Search for the cell housing the specified text and yield its (X, Y) center coordinate. 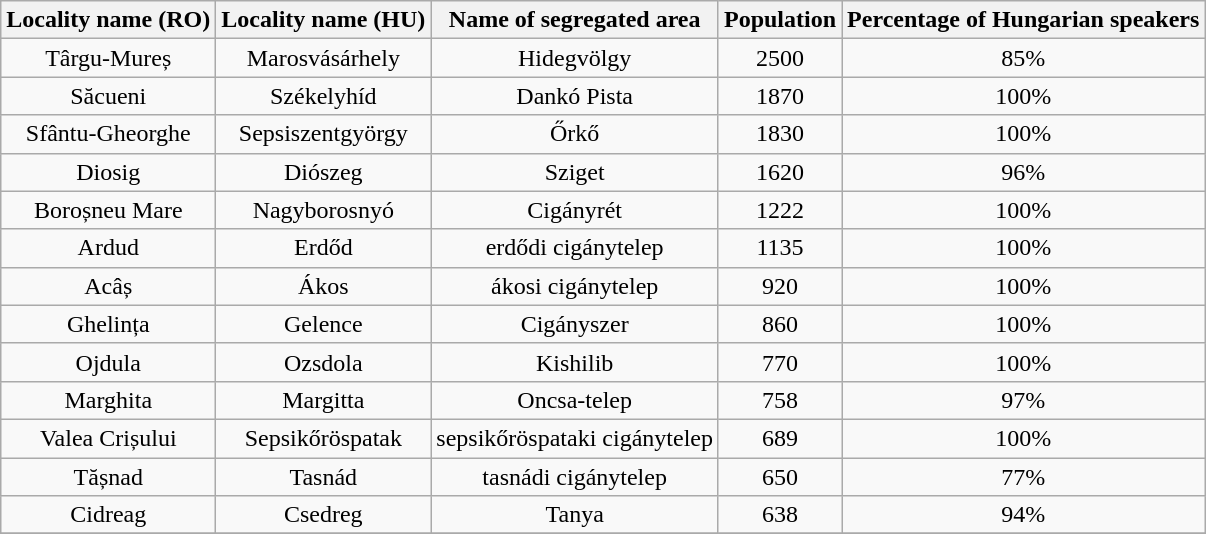
1830 (780, 134)
Ojdula (108, 362)
sepsikőröspataki cigánytelep (575, 438)
Acâș (108, 286)
689 (780, 438)
1222 (780, 210)
96% (1024, 172)
Őrkő (575, 134)
Sziget (575, 172)
1870 (780, 96)
Diosig (108, 172)
85% (1024, 58)
Tasnád (324, 477)
Ghelința (108, 324)
Székelyhíd (324, 96)
650 (780, 477)
97% (1024, 400)
77% (1024, 477)
Valea Crișului (108, 438)
638 (780, 515)
Gelence (324, 324)
Sfântu-Gheorghe (108, 134)
Hidegvölgy (575, 58)
Name of segregated area (575, 20)
Diószeg (324, 172)
Population (780, 20)
Dankó Pista (575, 96)
erdődi cigánytelep (575, 248)
Cidreag (108, 515)
Cigányrét (575, 210)
770 (780, 362)
758 (780, 400)
860 (780, 324)
Locality name (HU) (324, 20)
Sepsikőröspatak (324, 438)
Margitta (324, 400)
Csedreg (324, 515)
Săcueni (108, 96)
Locality name (RO) (108, 20)
Kishilib (575, 362)
2500 (780, 58)
ákosi cigánytelep (575, 286)
Nagyborosnyó (324, 210)
Marghita (108, 400)
1135 (780, 248)
Erdőd (324, 248)
94% (1024, 515)
Tanya (575, 515)
Ozsdola (324, 362)
Ákos (324, 286)
920 (780, 286)
Cigányszer (575, 324)
tasnádi cigánytelep (575, 477)
1620 (780, 172)
Sepsiszentgyörgy (324, 134)
Percentage of Hungarian speakers (1024, 20)
Oncsa-telep (575, 400)
Boroșneu Mare (108, 210)
Marosvásárhely (324, 58)
Tășnad (108, 477)
Ardud (108, 248)
Târgu-Mureș (108, 58)
